Extract the [X, Y] coordinate from the center of the cell holding the provided text.  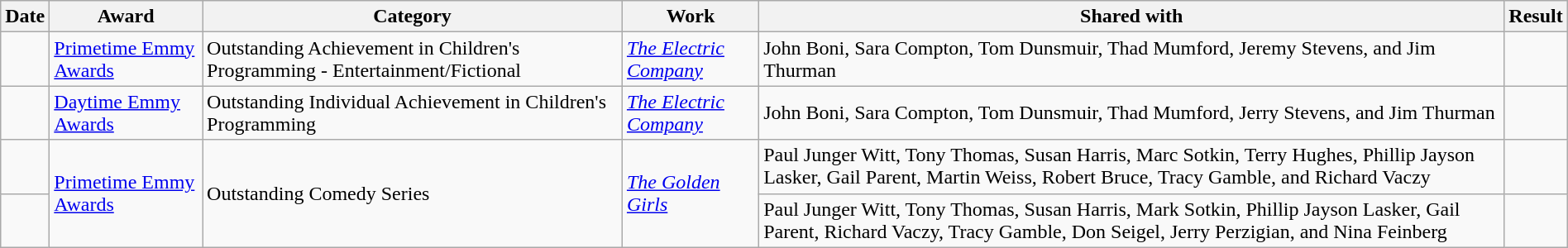
Outstanding Achievement in Children's Programming - Entertainment/Fictional [413, 60]
Daytime Emmy Awards [126, 112]
Outstanding Comedy Series [413, 193]
Outstanding Individual Achievement in Children's Programming [413, 112]
Result [1536, 17]
Shared with [1131, 17]
John Boni, Sara Compton, Tom Dunsmuir, Thad Mumford, Jeremy Stevens, and Jim Thurman [1131, 60]
Award [126, 17]
Category [413, 17]
John Boni, Sara Compton, Tom Dunsmuir, Thad Mumford, Jerry Stevens, and Jim Thurman [1131, 112]
Work [690, 17]
Date [25, 17]
The Golden Girls [690, 193]
